Output the (x, y) coordinate of the center of the cell containing the given text.  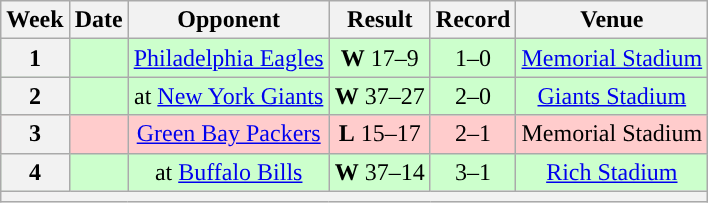
Venue (612, 20)
L 15–17 (380, 134)
3–1 (473, 172)
1–0 (473, 58)
W 17–9 (380, 58)
2 (35, 96)
Date (98, 20)
Giants Stadium (612, 96)
1 (35, 58)
2–1 (473, 134)
Philadelphia Eagles (228, 58)
Rich Stadium (612, 172)
4 (35, 172)
Result (380, 20)
2–0 (473, 96)
Opponent (228, 20)
W 37–27 (380, 96)
Record (473, 20)
at New York Giants (228, 96)
at Buffalo Bills (228, 172)
3 (35, 134)
W 37–14 (380, 172)
Week (35, 20)
Green Bay Packers (228, 134)
